Capture the cell that displays the provided text and extract its (X, Y) central coordinate. 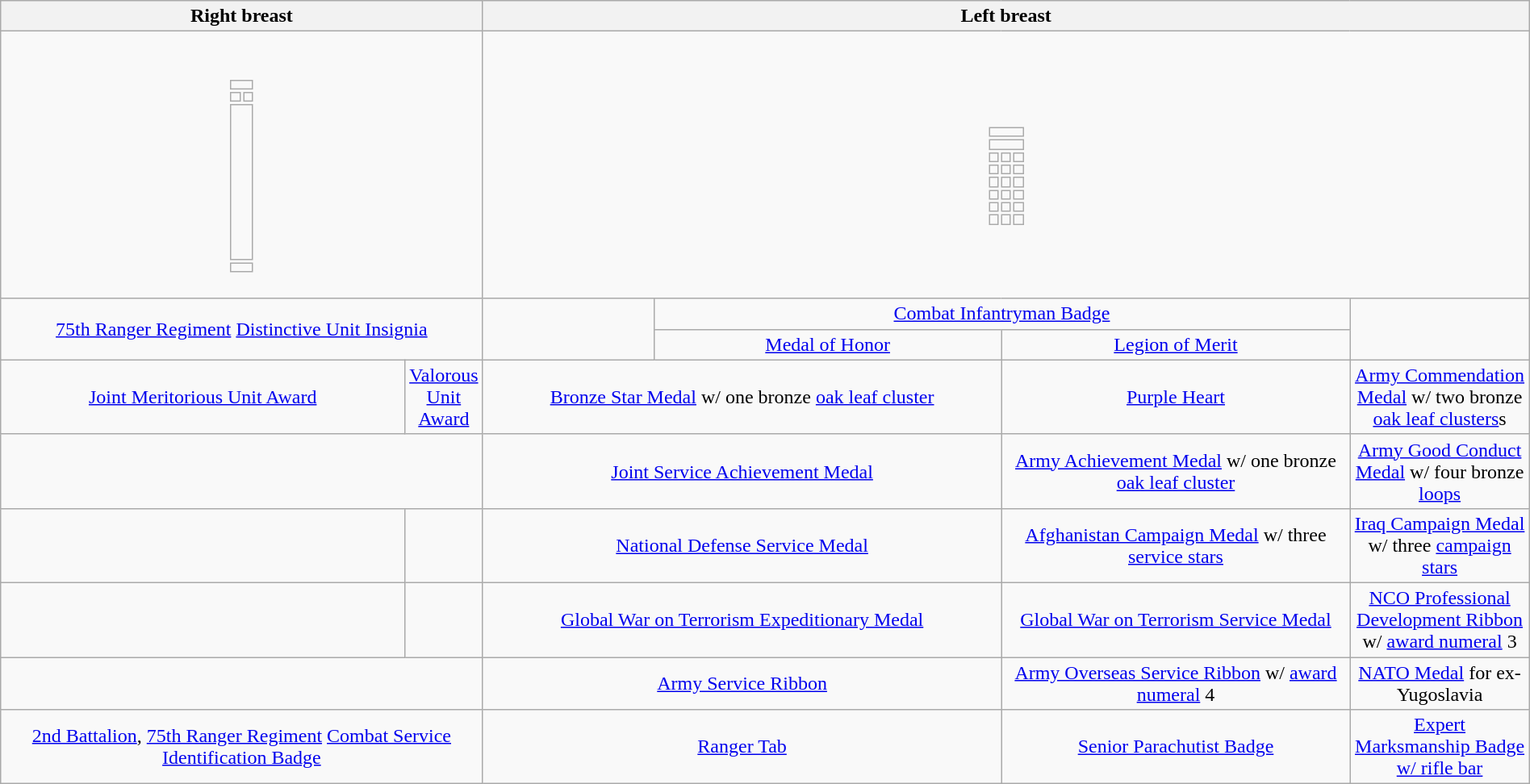
Medal of Honor (828, 344)
Valorous Unit Award (444, 397)
National Defense Service Medal (742, 545)
NCO Professional Development Ribbon w/ award numeral 3 (1440, 619)
Joint Meritorious Unit Award (203, 397)
Left breast (1005, 16)
Global War on Terrorism Expeditionary Medal (742, 619)
Purple Heart (1176, 397)
75th Ranger Regiment Distinctive Unit Insignia (242, 329)
Iraq Campaign Medal w/ three campaign stars (1440, 545)
Expert Marksmanship Badge w/ rifle bar (1440, 747)
Army Overseas Service Ribbon w/ award numeral 4 (1176, 682)
NATO Medal for ex-Yugoslavia (1440, 682)
Combat Infantryman Badge (1002, 314)
Army Commendation Medal w/ two bronze oak leaf clusterss (1440, 397)
Global War on Terrorism Service Medal (1176, 619)
Legion of Merit (1176, 344)
2nd Battalion, 75th Ranger Regiment Combat Service Identification Badge (242, 747)
Senior Parachutist Badge (1176, 747)
Army Good Conduct Medal w/ four bronze loops (1440, 471)
Right breast (242, 16)
Bronze Star Medal w/ one bronze oak leaf cluster (742, 397)
Ranger Tab (742, 747)
Army Service Ribbon (742, 682)
Joint Service Achievement Medal (742, 471)
Afghanistan Campaign Medal w/ three service stars (1176, 545)
Army Achievement Medal w/ one bronze oak leaf cluster (1176, 471)
